Locate the cell with the specified text and output its (X, Y) center coordinate. 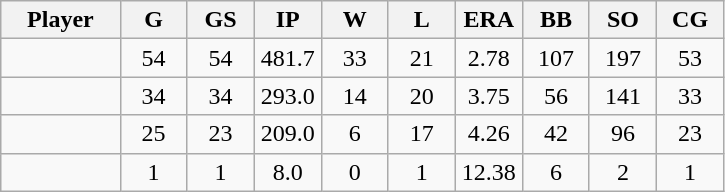
GS (220, 20)
ERA (488, 20)
96 (622, 134)
CG (690, 20)
17 (422, 134)
209.0 (288, 134)
481.7 (288, 58)
BB (556, 20)
4.26 (488, 134)
21 (422, 58)
25 (154, 134)
42 (556, 134)
20 (422, 96)
W (354, 20)
Player (60, 20)
3.75 (488, 96)
53 (690, 58)
L (422, 20)
141 (622, 96)
2.78 (488, 58)
G (154, 20)
0 (354, 172)
14 (354, 96)
107 (556, 58)
12.38 (488, 172)
SO (622, 20)
197 (622, 58)
293.0 (288, 96)
IP (288, 20)
2 (622, 172)
8.0 (288, 172)
56 (556, 96)
